Search for the cell housing the specified text and yield its [X, Y] center coordinate. 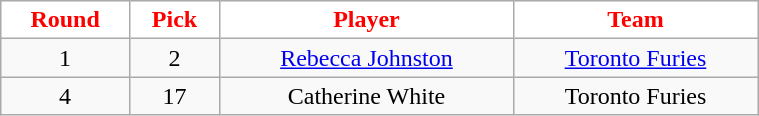
Round [66, 20]
Catherine White [367, 96]
Pick [174, 20]
Rebecca Johnston [367, 58]
Team [635, 20]
1 [66, 58]
17 [174, 96]
2 [174, 58]
Player [367, 20]
4 [66, 96]
